Scan for the cell matching the given text and deliver its (x, y) coordinate at center. 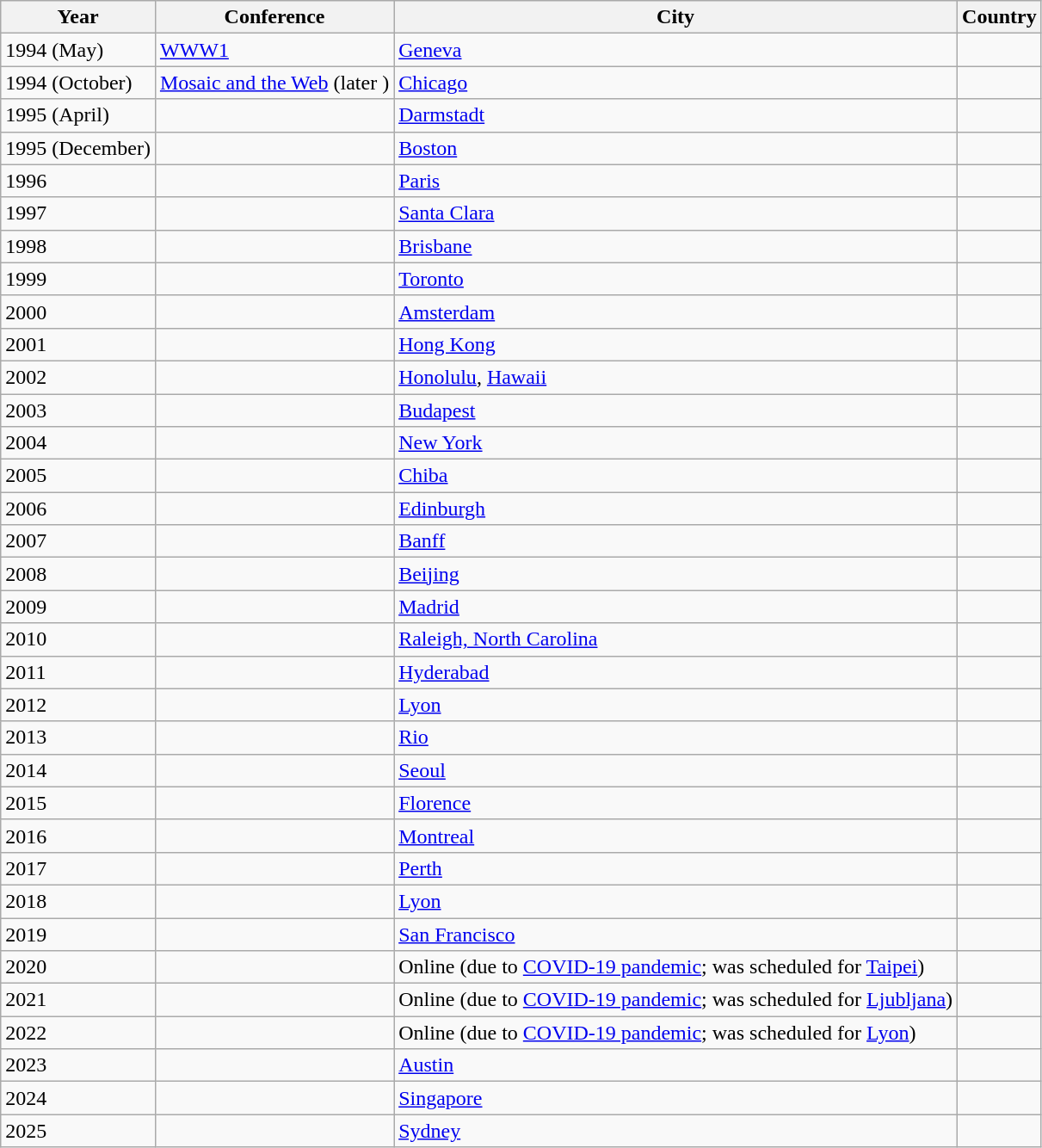
Seoul (676, 770)
Toronto (676, 279)
2015 (78, 803)
2011 (78, 672)
1999 (78, 279)
Edinburgh (676, 509)
Year (78, 17)
Paris (676, 181)
2023 (78, 1065)
2004 (78, 443)
Online (due to COVID-19 pandemic; was scheduled for Lyon) (676, 1033)
2012 (78, 705)
Hong Kong (676, 344)
1997 (78, 213)
2016 (78, 836)
Florence (676, 803)
2024 (78, 1098)
Conference (274, 17)
2014 (78, 770)
City (676, 17)
Online (due to COVID-19 pandemic; was scheduled for Taipei) (676, 967)
2003 (78, 410)
Santa Clara (676, 213)
1994 (October) (78, 83)
Online (due to COVID-19 pandemic; was scheduled for Ljubljana) (676, 1000)
Geneva (676, 50)
Brisbane (676, 246)
Raleigh, North Carolina (676, 639)
2025 (78, 1131)
WWW1 (274, 50)
Hyderabad (676, 672)
Darmstadt (676, 115)
Mosaic and the Web (later ) (274, 83)
2020 (78, 967)
Boston (676, 148)
2022 (78, 1033)
1996 (78, 181)
Austin (676, 1065)
Banff (676, 541)
Amsterdam (676, 312)
Perth (676, 868)
2021 (78, 1000)
2017 (78, 868)
Beijing (676, 574)
2007 (78, 541)
2013 (78, 738)
Budapest (676, 410)
Sydney (676, 1131)
1995 (December) (78, 148)
Singapore (676, 1098)
2002 (78, 377)
Madrid (676, 607)
San Francisco (676, 934)
Montreal (676, 836)
2018 (78, 901)
Chiba (676, 476)
Rio (676, 738)
2019 (78, 934)
2000 (78, 312)
2005 (78, 476)
2010 (78, 639)
2009 (78, 607)
Honolulu, Hawaii (676, 377)
2006 (78, 509)
Country (1000, 17)
2008 (78, 574)
New York (676, 443)
1995 (April) (78, 115)
Chicago (676, 83)
2001 (78, 344)
1998 (78, 246)
1994 (May) (78, 50)
